Determine the (X, Y) coordinate at the center of the cell enclosing the given text.  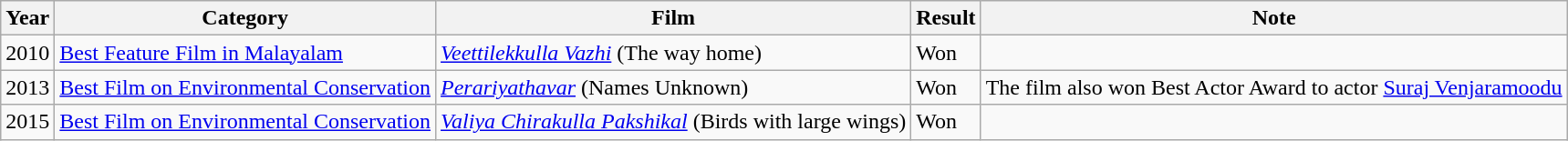
2010 (27, 53)
Year (27, 18)
Veettilekkulla Vazhi (The way home) (673, 53)
2013 (27, 87)
Result (946, 18)
Film (673, 18)
Perariyathavar (Names Unknown) (673, 87)
Note (1273, 18)
Best Feature Film in Malayalam (245, 53)
2015 (27, 122)
The film also won Best Actor Award to actor Suraj Venjaramoodu (1273, 87)
Valiya Chirakulla Pakshikal (Birds with large wings) (673, 122)
Category (245, 18)
